Locate the cell with the specified text and output its (X, Y) center coordinate. 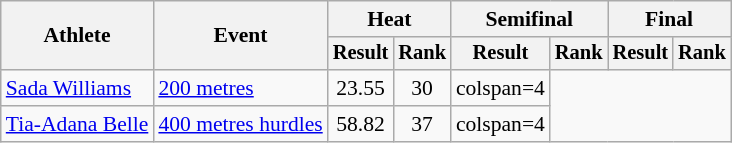
Final (670, 19)
Sada Williams (78, 88)
Event (240, 36)
200 metres (240, 88)
37 (422, 124)
23.55 (361, 88)
Tia-Adana Belle (78, 124)
58.82 (361, 124)
30 (422, 88)
Semifinal (530, 19)
Heat (390, 19)
Athlete (78, 36)
400 metres hurdles (240, 124)
